Capture the cell that displays the provided text and extract its (X, Y) central coordinate. 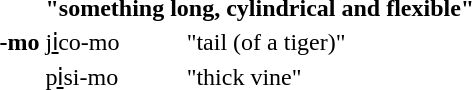
ji̱co-mo (113, 42)
